Locate the cell with the specified text and output its (x, y) center coordinate. 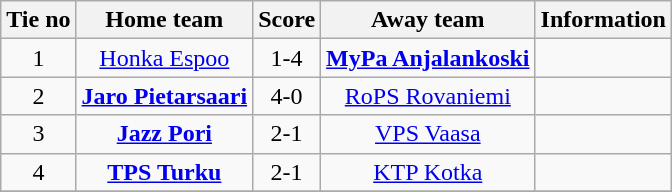
VPS Vaasa (428, 134)
Honka Espoo (164, 58)
1-4 (287, 58)
KTP Kotka (428, 172)
Jazz Pori (164, 134)
3 (38, 134)
2 (38, 96)
Home team (164, 20)
Score (287, 20)
4 (38, 172)
Away team (428, 20)
Tie no (38, 20)
RoPS Rovaniemi (428, 96)
MyPa Anjalankoski (428, 58)
Jaro Pietarsaari (164, 96)
1 (38, 58)
Information (603, 20)
4-0 (287, 96)
TPS Turku (164, 172)
